Output the (X, Y) coordinate of the center of the cell containing the given text.  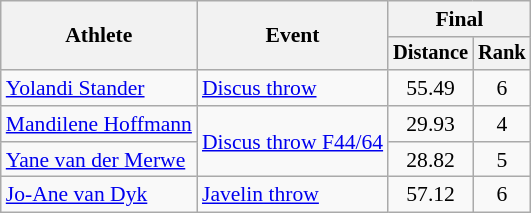
5 (502, 160)
Discus throw F44/64 (292, 142)
29.93 (430, 124)
Athlete (99, 36)
Final (459, 19)
Jo-Ane van Dyk (99, 195)
Yane van der Merwe (99, 160)
28.82 (430, 160)
Rank (502, 54)
Mandilene Hoffmann (99, 124)
55.49 (430, 88)
Distance (430, 54)
Yolandi Stander (99, 88)
Event (292, 36)
Discus throw (292, 88)
4 (502, 124)
Javelin throw (292, 195)
57.12 (430, 195)
